Locate the cell with the specified text and output its [x, y] center coordinate. 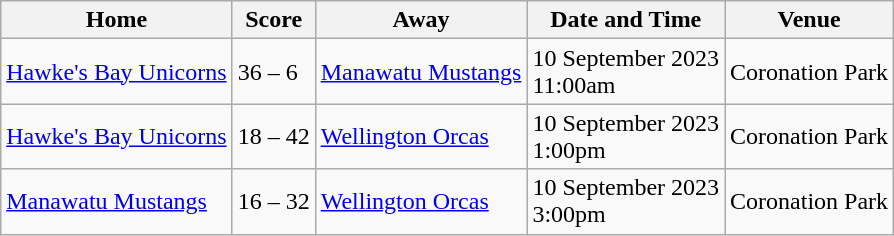
18 – 42 [274, 136]
Away [421, 20]
Venue [810, 20]
10 September 202311:00am [626, 72]
10 September 20231:00pm [626, 136]
Home [116, 20]
36 – 6 [274, 72]
Date and Time [626, 20]
16 – 32 [274, 202]
Score [274, 20]
10 September 20233:00pm [626, 202]
